Locate the cell with the specified text and output its (X, Y) center coordinate. 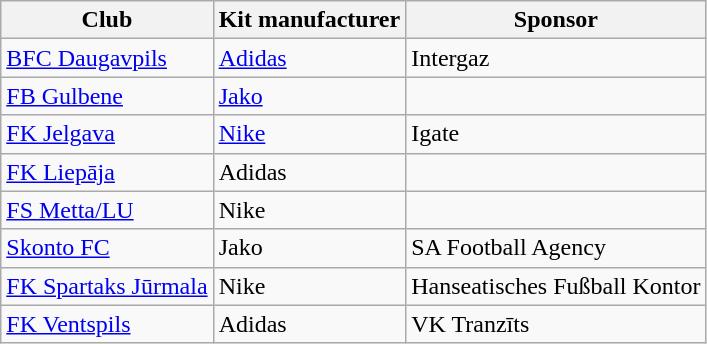
FB Gulbene (107, 96)
SA Football Agency (556, 248)
Igate (556, 134)
VK Tranzīts (556, 324)
FK Liepāja (107, 172)
Kit manufacturer (310, 20)
Sponsor (556, 20)
Intergaz (556, 58)
FK Spartaks Jūrmala (107, 286)
Hanseatisches Fußball Kontor (556, 286)
Skonto FC (107, 248)
FK Jelgava (107, 134)
BFC Daugavpils (107, 58)
FK Ventspils (107, 324)
Club (107, 20)
FS Metta/LU (107, 210)
